Find where the given text appears and provide that cell's center as (x, y) coordinate. 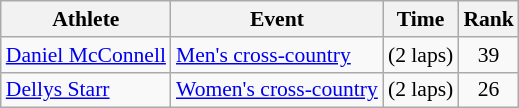
Daniel McConnell (86, 55)
Dellys Starr (86, 90)
Event (277, 19)
Athlete (86, 19)
Women's cross-country (277, 90)
39 (488, 55)
Men's cross-country (277, 55)
Time (420, 19)
26 (488, 90)
Rank (488, 19)
